Pinpoint the cell where the given text exists, returning its (x, y) midpoint coordinate. 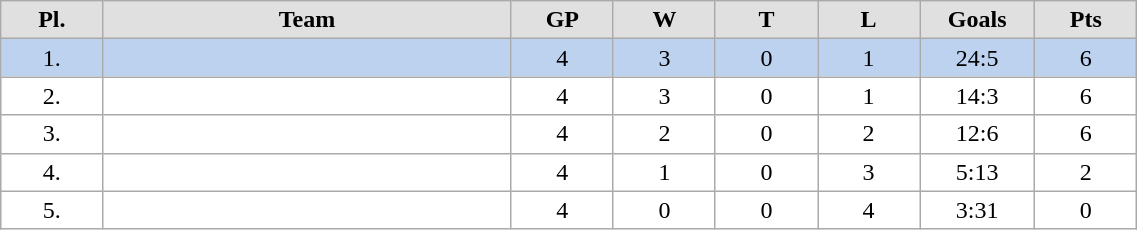
Pl. (52, 20)
5. (52, 210)
24:5 (978, 58)
4. (52, 172)
GP (562, 20)
Pts (1086, 20)
Team (307, 20)
T (766, 20)
W (664, 20)
3:31 (978, 210)
14:3 (978, 96)
12:6 (978, 134)
2. (52, 96)
1. (52, 58)
L (869, 20)
3. (52, 134)
Goals (978, 20)
5:13 (978, 172)
